Return the (X, Y) coordinate for the center point of the cell that contains the specified text.  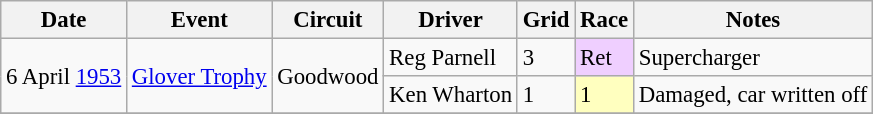
Driver (451, 20)
Glover Trophy (200, 76)
Ken Wharton (451, 95)
Race (604, 20)
Notes (752, 20)
Grid (546, 20)
Event (200, 20)
Date (64, 20)
Reg Parnell (451, 58)
Supercharger (752, 58)
Goodwood (328, 76)
Damaged, car written off (752, 95)
Circuit (328, 20)
Ret (604, 58)
3 (546, 58)
6 April 1953 (64, 76)
